Capture the cell that displays the provided text and extract its [X, Y] central coordinate. 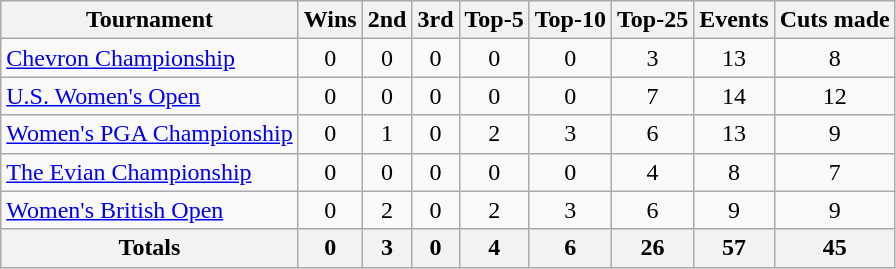
Chevron Championship [150, 58]
Totals [150, 248]
Cuts made [834, 20]
1 [387, 134]
45 [834, 248]
The Evian Championship [150, 172]
Top-10 [570, 20]
57 [734, 248]
12 [834, 96]
Women's PGA Championship [150, 134]
3rd [436, 20]
2nd [387, 20]
Women's British Open [150, 210]
Top-25 [652, 20]
Wins [330, 20]
Events [734, 20]
U.S. Women's Open [150, 96]
26 [652, 248]
14 [734, 96]
Top-5 [494, 20]
Tournament [150, 20]
